Determine the (x, y) coordinate at the center of the cell enclosing the given text.  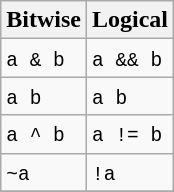
a & b (44, 58)
a != b (130, 134)
~a (44, 172)
a ^ b (44, 134)
a && b (130, 58)
Logical (130, 20)
!a (130, 172)
Bitwise (44, 20)
